From the cell containing the given text, extract its center point as [x, y] coordinate. 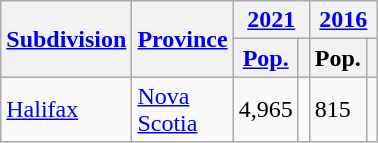
815 [338, 110]
4,965 [266, 110]
Subdivision [66, 39]
NovaScotia [182, 110]
Halifax [66, 110]
2016 [343, 20]
Province [182, 39]
2021 [271, 20]
